Return the (x, y) coordinate for the center point of the cell that contains the specified text.  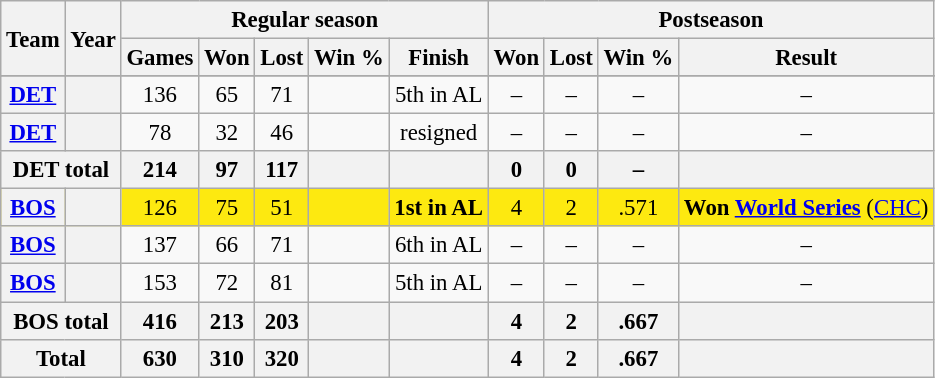
Finish (438, 58)
Games (160, 58)
32 (227, 133)
resigned (438, 133)
213 (227, 321)
214 (160, 170)
66 (227, 245)
136 (160, 95)
DET total (61, 170)
153 (160, 283)
65 (227, 95)
117 (282, 170)
72 (227, 283)
Result (806, 58)
46 (282, 133)
51 (282, 208)
97 (227, 170)
416 (160, 321)
Regular season (304, 20)
Total (61, 358)
Year (93, 38)
630 (160, 358)
310 (227, 358)
Postseason (710, 20)
320 (282, 358)
Won World Series (CHC) (806, 208)
6th in AL (438, 245)
78 (160, 133)
BOS total (61, 321)
137 (160, 245)
203 (282, 321)
Team (33, 38)
.571 (638, 208)
75 (227, 208)
126 (160, 208)
1st in AL (438, 208)
81 (282, 283)
